Locate the cell with the specified text and output its [x, y] center coordinate. 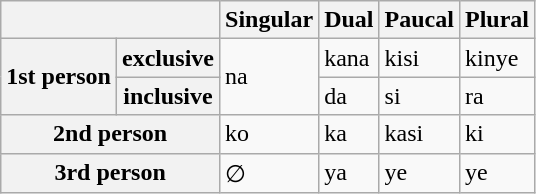
∅ [270, 173]
na [270, 77]
ko [270, 134]
ki [496, 134]
kisi [419, 58]
ra [496, 96]
ya [349, 173]
kinye [496, 58]
si [419, 96]
Dual [349, 20]
Singular [270, 20]
2nd person [110, 134]
da [349, 96]
kana [349, 58]
kasi [419, 134]
Paucal [419, 20]
3rd person [110, 173]
Plural [496, 20]
inclusive [168, 96]
exclusive [168, 58]
ka [349, 134]
1st person [59, 77]
